Return (x, y) of the center of cell containing provided text 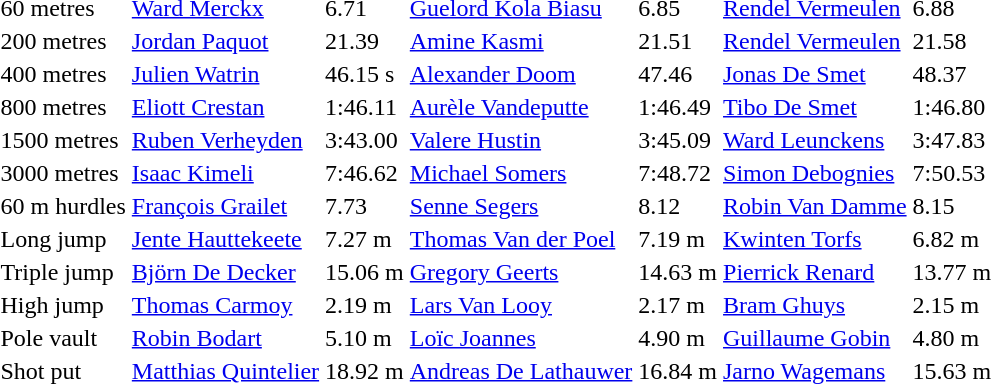
Ruben Verheyden (225, 140)
Lars Van Looy (521, 305)
7:48.72 (678, 173)
1:46.49 (678, 107)
Loïc Joannes (521, 338)
Isaac Kimeli (225, 173)
Eliott Crestan (225, 107)
Thomas Carmoy (225, 305)
Michael Somers (521, 173)
Kwinten Torfs (816, 239)
Ward Leunckens (816, 140)
2.19 m (365, 305)
Rendel Vermeulen (816, 41)
7.19 m (678, 239)
21.39 (365, 41)
Simon Debognies (816, 173)
Robin Van Damme (816, 206)
1:46.11 (365, 107)
Senne Segers (521, 206)
15.06 m (365, 272)
Thomas Van der Poel (521, 239)
2.17 m (678, 305)
14.63 m (678, 272)
Aurèle Vandeputte (521, 107)
7:46.62 (365, 173)
Jordan Paquot (225, 41)
Bram Ghuys (816, 305)
7.27 m (365, 239)
3:45.09 (678, 140)
8.12 (678, 206)
Gregory Geerts (521, 272)
Tibo De Smet (816, 107)
Amine Kasmi (521, 41)
Valere Hustin (521, 140)
François Grailet (225, 206)
Guillaume Gobin (816, 338)
Alexander Doom (521, 74)
46.15 s (365, 74)
47.46 (678, 74)
Björn De Decker (225, 272)
7.73 (365, 206)
Pierrick Renard (816, 272)
Jonas De Smet (816, 74)
Jente Hauttekeete (225, 239)
5.10 m (365, 338)
4.90 m (678, 338)
3:43.00 (365, 140)
Julien Watrin (225, 74)
21.51 (678, 41)
Robin Bodart (225, 338)
